Find where the given text appears and provide that cell's center as (x, y) coordinate. 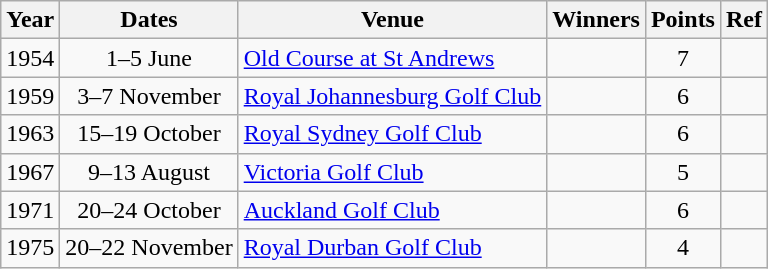
1975 (30, 248)
Year (30, 20)
1–5 June (149, 58)
Royal Johannesburg Golf Club (392, 96)
9–13 August (149, 172)
Winners (596, 20)
Victoria Golf Club (392, 172)
7 (682, 58)
Royal Sydney Golf Club (392, 134)
Royal Durban Golf Club (392, 248)
1959 (30, 96)
20–22 November (149, 248)
1967 (30, 172)
Points (682, 20)
20–24 October (149, 210)
Old Course at St Andrews (392, 58)
Auckland Golf Club (392, 210)
1954 (30, 58)
15–19 October (149, 134)
5 (682, 172)
1971 (30, 210)
Ref (744, 20)
Dates (149, 20)
3–7 November (149, 96)
4 (682, 248)
1963 (30, 134)
Venue (392, 20)
